Return the (x, y) coordinate for the center point of the cell that contains the specified text.  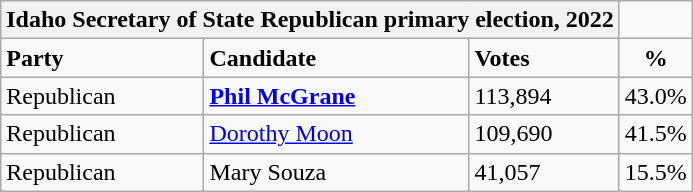
Dorothy Moon (336, 134)
113,894 (544, 96)
43.0% (656, 96)
Votes (544, 58)
% (656, 58)
Idaho Secretary of State Republican primary election, 2022 (310, 20)
109,690 (544, 134)
Candidate (336, 58)
Mary Souza (336, 172)
15.5% (656, 172)
41,057 (544, 172)
Phil McGrane (336, 96)
41.5% (656, 134)
Party (102, 58)
